Output the [X, Y] coordinate of the center of the cell containing the given text.  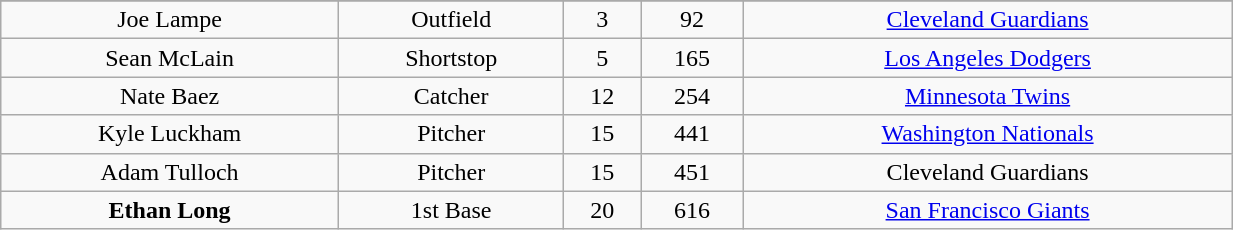
3 [602, 20]
Outfield [450, 20]
Kyle Luckham [170, 134]
Joe Lampe [170, 20]
San Francisco Giants [988, 210]
Adam Tulloch [170, 172]
165 [692, 58]
5 [602, 58]
20 [602, 210]
Minnesota Twins [988, 96]
1st Base [450, 210]
Catcher [450, 96]
441 [692, 134]
Los Angeles Dodgers [988, 58]
451 [692, 172]
254 [692, 96]
Nate Baez [170, 96]
Washington Nationals [988, 134]
92 [692, 20]
Ethan Long [170, 210]
12 [602, 96]
616 [692, 210]
Shortstop [450, 58]
Sean McLain [170, 58]
